For the text-containing cell, return its midpoint in [x, y] coordinate format. 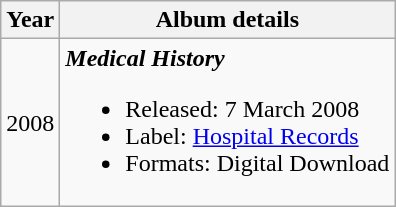
Medical HistoryReleased: 7 March 2008Label: Hospital RecordsFormats: Digital Download [228, 122]
Year [30, 20]
2008 [30, 122]
Album details [228, 20]
